Scan for the cell matching the given text and deliver its (X, Y) coordinate at center. 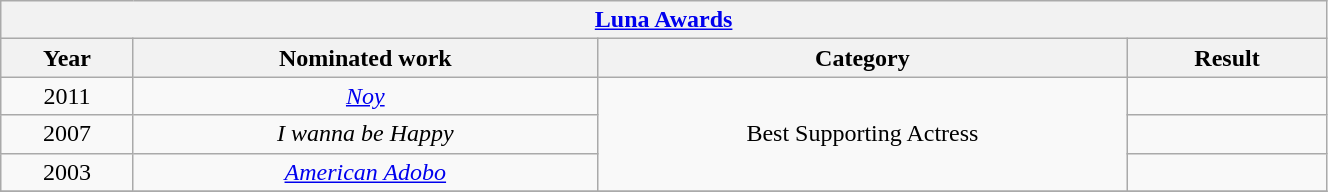
Nominated work (365, 58)
I wanna be Happy (365, 134)
Luna Awards (664, 20)
Year (68, 58)
Noy (365, 96)
2011 (68, 96)
2003 (68, 172)
Best Supporting Actress (862, 134)
Category (862, 58)
Result (1228, 58)
American Adobo (365, 172)
2007 (68, 134)
